From the cell containing the given text, extract its center point as (x, y) coordinate. 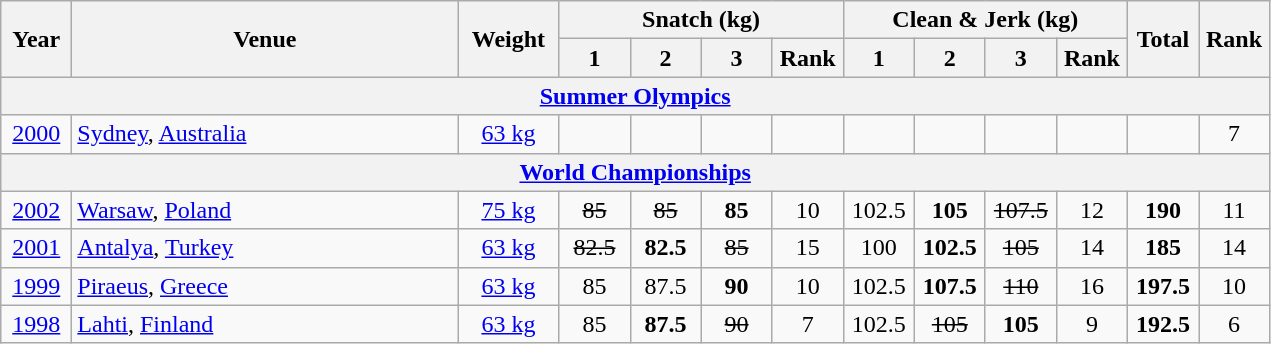
110 (1020, 286)
75 kg (508, 210)
2002 (36, 210)
Lahti, Finland (265, 324)
Antalya, Turkey (265, 248)
Warsaw, Poland (265, 210)
1999 (36, 286)
100 (878, 248)
Year (36, 39)
World Championships (636, 172)
2000 (36, 134)
Sydney, Australia (265, 134)
2001 (36, 248)
16 (1092, 286)
9 (1092, 324)
190 (1162, 210)
Snatch (kg) (701, 20)
197.5 (1162, 286)
Venue (265, 39)
Summer Olympics (636, 96)
12 (1092, 210)
185 (1162, 248)
Total (1162, 39)
Weight (508, 39)
Piraeus, Greece (265, 286)
192.5 (1162, 324)
6 (1234, 324)
11 (1234, 210)
15 (808, 248)
Clean & Jerk (kg) (985, 20)
1998 (36, 324)
